Extract the [X, Y] coordinate from the center of the cell holding the provided text.  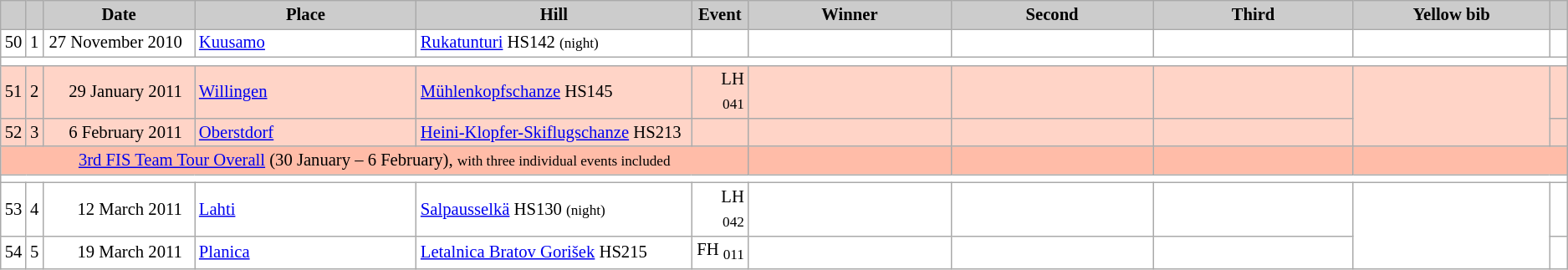
52 [13, 132]
Rukatunturi HS142 (night) [554, 43]
2 [34, 92]
53 [13, 209]
5 [34, 252]
Hill [554, 14]
FH 011 [720, 252]
Second [1052, 14]
Heini-Klopfer-Skiflugschanze HS213 [554, 132]
Third [1253, 14]
Winner [850, 14]
Kuusamo [306, 43]
3rd FIS Team Tour Overall (30 January – 6 February), with three individual events included [375, 160]
Mühlenkopfschanze HS145 [554, 92]
1 [34, 43]
Place [306, 14]
Letalnica Bratov Gorišek HS215 [554, 252]
LH 042 [720, 209]
3 [34, 132]
Lahti [306, 209]
Yellow bib [1452, 14]
Event [720, 14]
Oberstdorf [306, 132]
54 [13, 252]
Willingen [306, 92]
19 March 2011 [119, 252]
27 November 2010 [119, 43]
Date [119, 14]
6 February 2011 [119, 132]
12 March 2011 [119, 209]
4 [34, 209]
50 [13, 43]
Salpausselkä HS130 (night) [554, 209]
29 January 2011 [119, 92]
Planica [306, 252]
51 [13, 92]
LH 041 [720, 92]
